Locate the cell with the specified text and output its [X, Y] center coordinate. 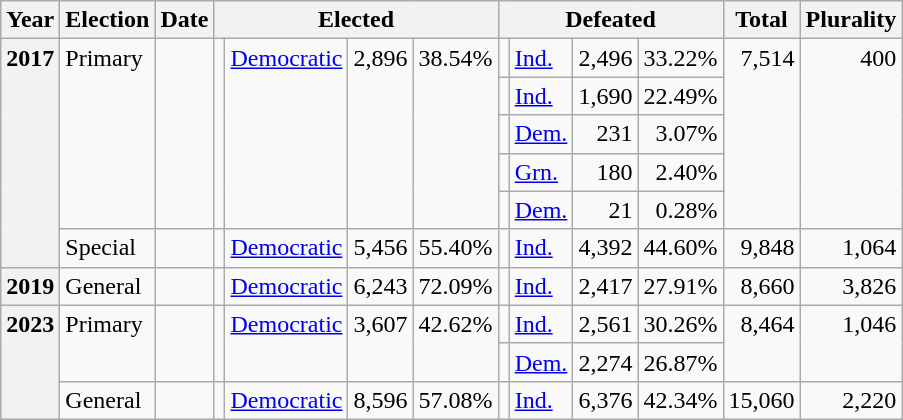
22.49% [680, 96]
2,274 [606, 362]
4,392 [606, 248]
21 [606, 210]
Year [30, 20]
33.22% [680, 58]
2,896 [380, 134]
30.26% [680, 324]
8,596 [380, 400]
2017 [30, 153]
Defeated [610, 20]
57.08% [456, 400]
2023 [30, 362]
400 [851, 134]
Elected [356, 20]
2.40% [680, 172]
Grn. [541, 172]
2,417 [606, 286]
42.62% [456, 343]
Total [762, 20]
2,496 [606, 58]
Election [108, 20]
5,456 [380, 248]
8,660 [762, 286]
27.91% [680, 286]
26.87% [680, 362]
44.60% [680, 248]
3,607 [380, 343]
2,561 [606, 324]
2019 [30, 286]
Plurality [851, 20]
1,064 [851, 248]
3.07% [680, 134]
1,046 [851, 343]
6,243 [380, 286]
8,464 [762, 343]
42.34% [680, 400]
1,690 [606, 96]
6,376 [606, 400]
72.09% [456, 286]
231 [606, 134]
9,848 [762, 248]
Special [108, 248]
0.28% [680, 210]
15,060 [762, 400]
55.40% [456, 248]
Date [184, 20]
2,220 [851, 400]
3,826 [851, 286]
180 [606, 172]
7,514 [762, 134]
38.54% [456, 134]
